Return [X, Y] of the center of cell containing provided text 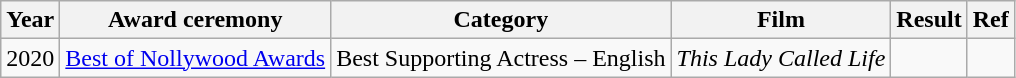
Ref [990, 20]
2020 [30, 58]
Best of Nollywood Awards [196, 58]
Category [501, 20]
This Lady Called Life [781, 58]
Film [781, 20]
Year [30, 20]
Best Supporting Actress – English [501, 58]
Award ceremony [196, 20]
Result [929, 20]
